Determine the (X, Y) coordinate at the center of the cell enclosing the given text.  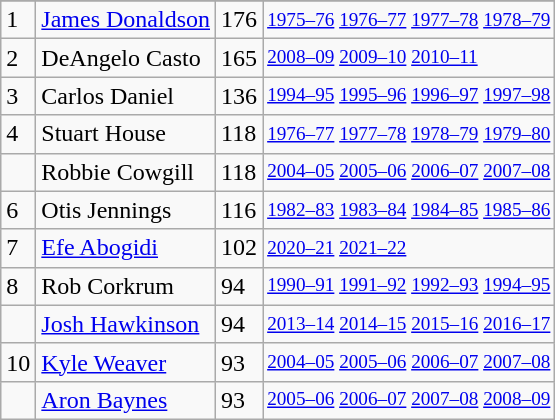
James Donaldson (126, 20)
1994–95 1995–96 1996–97 1997–98 (409, 96)
1976–77 1977–78 1978–79 1979–80 (409, 134)
136 (240, 96)
10 (18, 362)
2013–14 2014–15 2015–16 2016–17 (409, 324)
Otis Jennings (126, 210)
Carlos Daniel (126, 96)
2020–21 2021–22 (409, 248)
176 (240, 20)
165 (240, 58)
2 (18, 58)
6 (18, 210)
DeAngelo Casto (126, 58)
7 (18, 248)
Efe Abogidi (126, 248)
116 (240, 210)
102 (240, 248)
Aron Baynes (126, 400)
2005–06 2006–07 2007–08 2008–09 (409, 400)
Josh Hawkinson (126, 324)
3 (18, 96)
1990–91 1991–92 1992–93 1994–95 (409, 286)
1 (18, 20)
1982–83 1983–84 1984–85 1985–86 (409, 210)
Rob Corkrum (126, 286)
1975–76 1976–77 1977–78 1978–79 (409, 20)
2008–09 2009–10 2010–11 (409, 58)
4 (18, 134)
8 (18, 286)
Robbie Cowgill (126, 172)
Kyle Weaver (126, 362)
Stuart House (126, 134)
